Determine the (X, Y) coordinate at the center of the cell enclosing the given text.  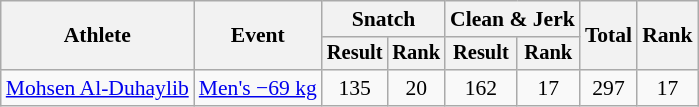
162 (481, 88)
20 (416, 88)
Clean & Jerk (512, 19)
297 (608, 88)
Men's −69 kg (258, 88)
Mohsen Al-Duhaylib (98, 88)
Athlete (98, 36)
Event (258, 36)
Snatch (384, 19)
Total (608, 36)
135 (355, 88)
